For the text-containing cell, return its midpoint in [X, Y] coordinate format. 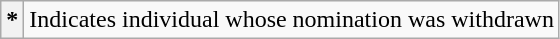
* [12, 20]
Indicates individual whose nomination was withdrawn [292, 20]
